Return the (x, y) coordinate for the center point of the cell that contains the specified text.  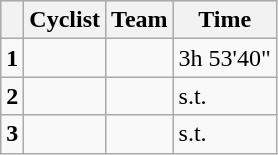
Cyclist (65, 20)
Time (224, 20)
3 (12, 134)
Team (140, 20)
3h 53'40" (224, 58)
2 (12, 96)
1 (12, 58)
